Extract the (x, y) coordinate from the center of the cell holding the provided text.  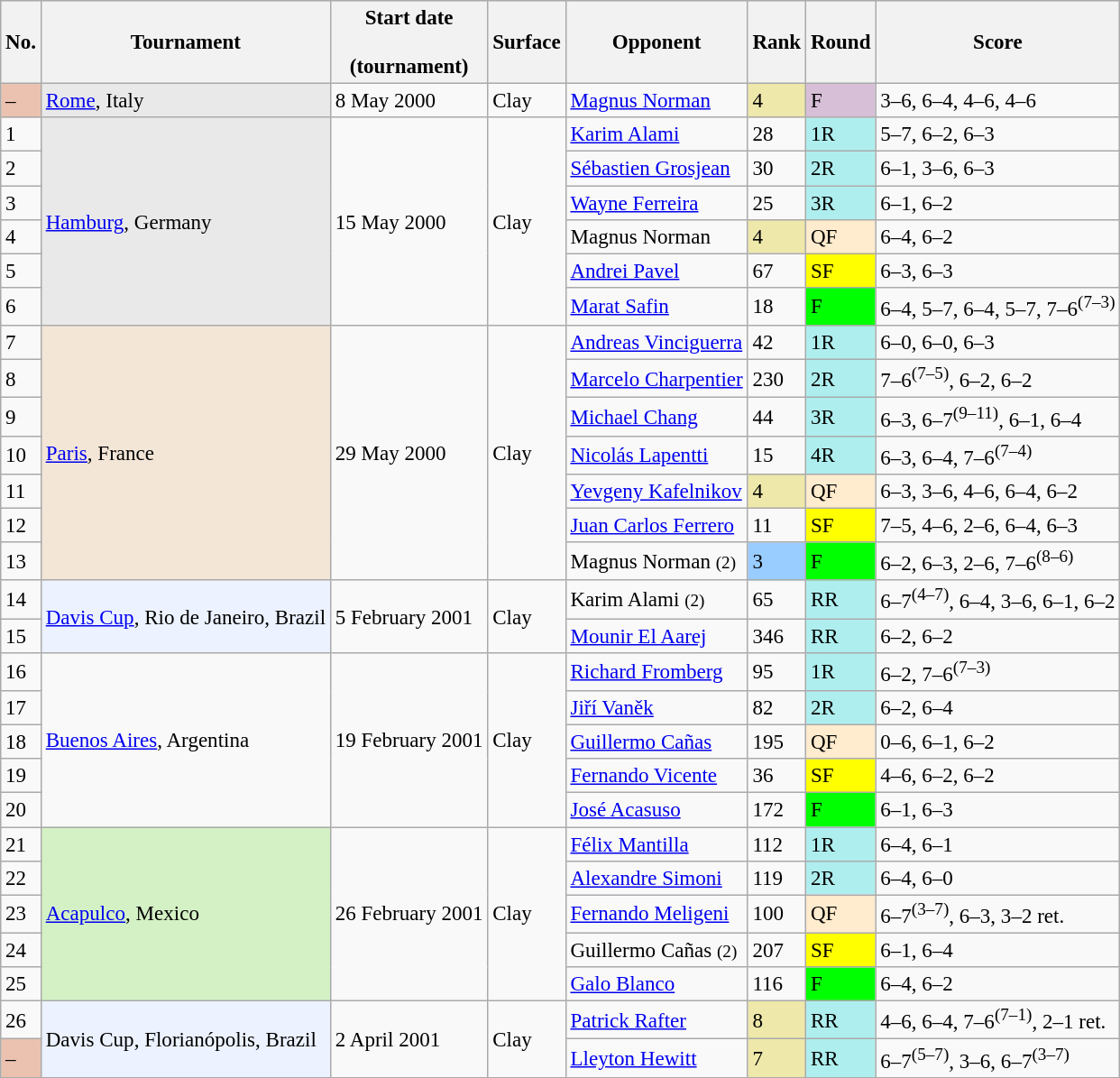
Karim Alami (2) (656, 600)
Paris, France (186, 453)
Davis Cup, Florianópolis, Brazil (186, 1039)
195 (776, 742)
82 (776, 708)
Round (840, 42)
14 (22, 600)
6–4, 6–1 (997, 844)
4R (840, 456)
Jiří Vaněk (656, 708)
5 (22, 271)
Rank (776, 42)
Guillermo Cañas (2) (656, 951)
28 (776, 134)
Hamburg, Germany (186, 222)
6–4, 6–0 (997, 879)
20 (22, 810)
José Acasuso (656, 810)
6–1, 3–6, 6–3 (997, 169)
Andrei Pavel (656, 271)
Michael Chang (656, 417)
42 (776, 343)
Tournament (186, 42)
Félix Mantilla (656, 844)
19 February 2001 (409, 740)
13 (22, 561)
6–1, 6–4 (997, 951)
Magnus Norman (2) (656, 561)
15 May 2000 (409, 222)
6–3, 6–4, 7–6(7–4) (997, 456)
7–6(7–5), 6–2, 6–2 (997, 379)
No. (22, 42)
Marat Safin (656, 307)
23 (22, 914)
Patrick Rafter (656, 1020)
6–2, 7–6(7–3) (997, 672)
Galo Blanco (656, 984)
116 (776, 984)
172 (776, 810)
112 (776, 844)
24 (22, 951)
Richard Fromberg (656, 672)
6–2, 6–4 (997, 708)
Mounir El Aarej (656, 636)
10 (22, 456)
Fernando Meligeni (656, 914)
6–4, 5–7, 6–4, 5–7, 7–6(7–3) (997, 307)
Score (997, 42)
7–5, 4–6, 2–6, 6–4, 6–3 (997, 526)
Rome, Italy (186, 101)
6 (22, 307)
6–2, 6–3, 2–6, 7–6(8–6) (997, 561)
346 (776, 636)
26 (22, 1020)
Davis Cup, Rio de Janeiro, Brazil (186, 617)
Opponent (656, 42)
36 (776, 777)
Juan Carlos Ferrero (656, 526)
Alexandre Simoni (656, 879)
6–7(3–7), 6–3, 3–2 ret. (997, 914)
4–6, 6–2, 6–2 (997, 777)
3–6, 6–4, 4–6, 4–6 (997, 101)
Fernando Vicente (656, 777)
Yevgeny Kafelnikov (656, 492)
Wayne Ferreira (656, 203)
65 (776, 600)
22 (22, 879)
Buenos Aires, Argentina (186, 740)
6–1, 6–2 (997, 203)
5 February 2001 (409, 617)
2 (22, 169)
0–6, 6–1, 6–2 (997, 742)
67 (776, 271)
16 (22, 672)
8 May 2000 (409, 101)
2 April 2001 (409, 1039)
6–7(4–7), 6–4, 3–6, 6–1, 6–2 (997, 600)
6–3, 6–7(9–11), 6–1, 6–4 (997, 417)
44 (776, 417)
119 (776, 879)
12 (22, 526)
21 (22, 844)
207 (776, 951)
26 February 2001 (409, 915)
100 (776, 914)
Surface (527, 42)
Karim Alami (656, 134)
Start date(tournament) (409, 42)
19 (22, 777)
Andreas Vinciguerra (656, 343)
6–0, 6–0, 6–3 (997, 343)
6–1, 6–3 (997, 810)
17 (22, 708)
4–6, 6–4, 7–6(7–1), 2–1 ret. (997, 1020)
9 (22, 417)
5–7, 6–2, 6–3 (997, 134)
6–3, 6–3 (997, 271)
Lleyton Hewitt (656, 1058)
1 (22, 134)
Nicolás Lapentti (656, 456)
6–2, 6–2 (997, 636)
Guillermo Cañas (656, 742)
6–7(5–7), 3–6, 6–7(3–7) (997, 1058)
Sébastien Grosjean (656, 169)
95 (776, 672)
Acapulco, Mexico (186, 915)
30 (776, 169)
230 (776, 379)
6–3, 3–6, 4–6, 6–4, 6–2 (997, 492)
29 May 2000 (409, 453)
Marcelo Charpentier (656, 379)
